From the cell containing the given text, extract its center point as [X, Y] coordinate. 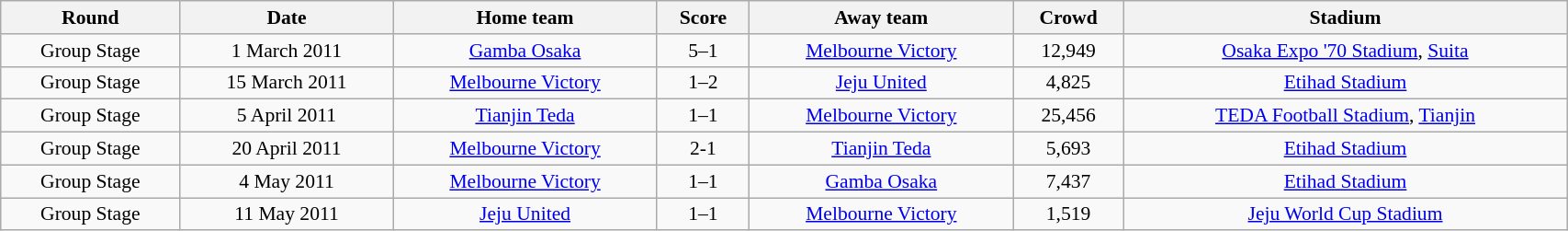
12,949 [1069, 51]
Score [704, 17]
Crowd [1069, 17]
TEDA Football Stadium, Tianjin [1345, 116]
5–1 [704, 51]
Away team [882, 17]
Osaka Expo '70 Stadium, Suita [1345, 51]
1–2 [704, 83]
1,519 [1069, 214]
5,693 [1069, 149]
Date [287, 17]
25,456 [1069, 116]
5 April 2011 [287, 116]
4 May 2011 [287, 181]
4,825 [1069, 83]
1 March 2011 [287, 51]
2-1 [704, 149]
7,437 [1069, 181]
11 May 2011 [287, 214]
Jeju World Cup Stadium [1345, 214]
20 April 2011 [287, 149]
15 March 2011 [287, 83]
Round [90, 17]
Home team [525, 17]
Stadium [1345, 17]
